Provide the [X, Y] coordinate of the cell's center where the given text is located.  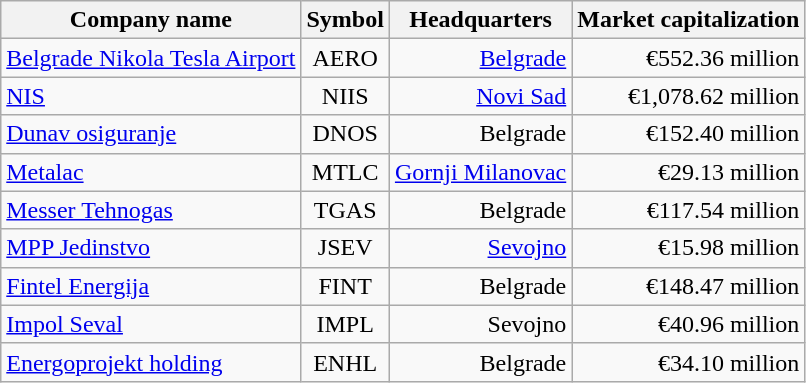
Gornji Milanovac [480, 172]
€29.13 million [688, 172]
Impol Seval [151, 324]
Energoprojekt holding [151, 362]
FINT [345, 286]
NIS [151, 96]
ENHL [345, 362]
Fintel Energija [151, 286]
€552.36 million [688, 58]
Market capitalization [688, 20]
NIIS [345, 96]
Symbol [345, 20]
TGAS [345, 210]
€1,078.62 million [688, 96]
Company name [151, 20]
AERO [345, 58]
IMPL [345, 324]
€34.10 million [688, 362]
Novi Sad [480, 96]
€40.96 million [688, 324]
MTLC [345, 172]
DNOS [345, 134]
Headquarters [480, 20]
€148.47 million [688, 286]
MPP Jedinstvo [151, 248]
Belgrade Nikola Tesla Airport [151, 58]
Dunav osiguranje [151, 134]
JSEV [345, 248]
Messer Tehnogas [151, 210]
€15.98 million [688, 248]
€152.40 million [688, 134]
€117.54 million [688, 210]
Metalac [151, 172]
